Return [X, Y] of the center of cell containing provided text 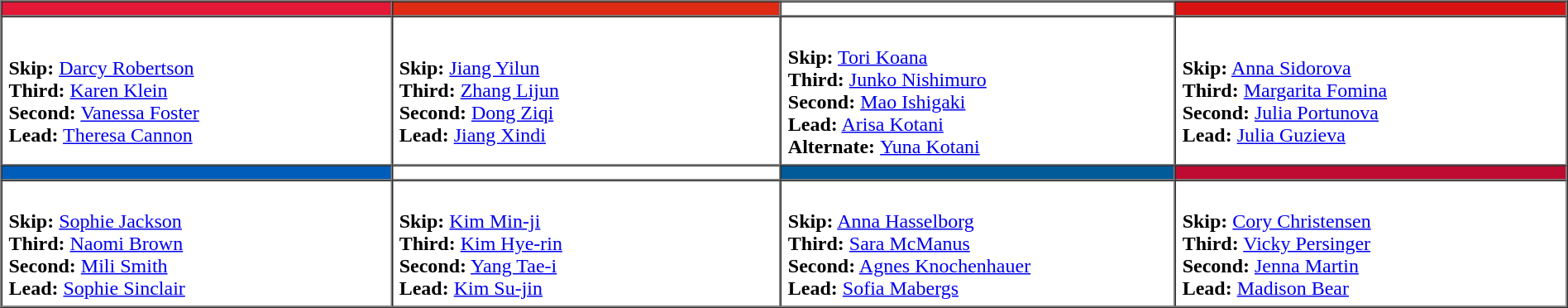
Skip: Jiang Yilun Third: Zhang Lijun Second: Dong Ziqi Lead: Jiang Xindi [586, 91]
Skip: Darcy Robertson Third: Karen Klein Second: Vanessa Foster Lead: Theresa Cannon [197, 91]
Skip: Kim Min-ji Third: Kim Hye-rin Second: Yang Tae-i Lead: Kim Su-jin [586, 243]
Skip: Tori Koana Third: Junko Nishimuro Second: Mao Ishigaki Lead: Arisa Kotani Alternate: Yuna Kotani [978, 91]
Skip: Sophie Jackson Third: Naomi Brown Second: Mili Smith Lead: Sophie Sinclair [197, 243]
Skip: Anna Sidorova Third: Margarita Fomina Second: Julia Portunova Lead: Julia Guzieva [1371, 91]
Skip: Anna Hasselborg Third: Sara McManus Second: Agnes Knochenhauer Lead: Sofia Mabergs [978, 243]
Skip: Cory Christensen Third: Vicky Persinger Second: Jenna Martin Lead: Madison Bear [1371, 243]
